Scan for the cell matching the given text and deliver its (x, y) coordinate at center. 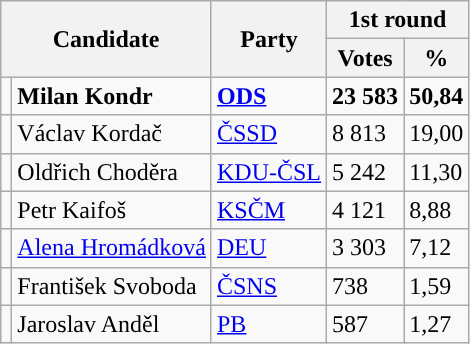
4 121 (366, 210)
% (436, 58)
50,84 (436, 96)
738 (366, 286)
Party (268, 39)
Milan Kondr (112, 96)
KSČM (268, 210)
5 242 (366, 172)
3 303 (366, 248)
PB (268, 324)
1,27 (436, 324)
587 (366, 324)
Candidate (106, 39)
DEU (268, 248)
7,12 (436, 248)
Jaroslav Anděl (112, 324)
Oldřich Choděra (112, 172)
23 583 (366, 96)
ČSSD (268, 134)
František Svoboda (112, 286)
Alena Hromádková (112, 248)
Václav Kordač (112, 134)
1,59 (436, 286)
Votes (366, 58)
8 813 (366, 134)
11,30 (436, 172)
Petr Kaifoš (112, 210)
1st round (398, 20)
8,88 (436, 210)
19,00 (436, 134)
ČSNS (268, 286)
KDU-ČSL (268, 172)
ODS (268, 96)
